Search for the cell housing the specified text and yield its [x, y] center coordinate. 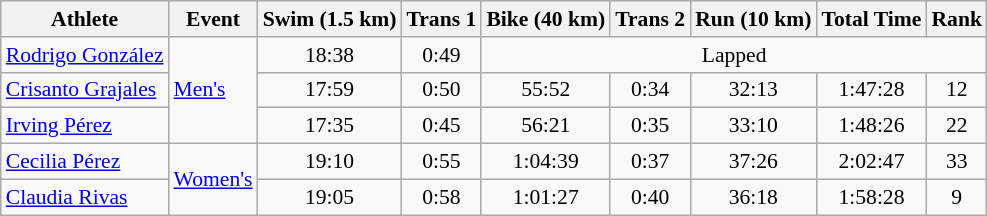
Swim (1.5 km) [330, 19]
1:47:28 [872, 90]
Rodrigo González [85, 55]
Lapped [734, 55]
22 [956, 126]
56:21 [546, 126]
33 [956, 162]
0:40 [650, 197]
0:35 [650, 126]
37:26 [753, 162]
0:34 [650, 90]
2:02:47 [872, 162]
Irving Pérez [85, 126]
1:01:27 [546, 197]
Crisanto Grajales [85, 90]
1:58:28 [872, 197]
Claudia Rivas [85, 197]
0:45 [441, 126]
17:59 [330, 90]
Cecilia Pérez [85, 162]
1:04:39 [546, 162]
19:05 [330, 197]
12 [956, 90]
9 [956, 197]
Rank [956, 19]
36:18 [753, 197]
19:10 [330, 162]
0:55 [441, 162]
1:48:26 [872, 126]
Run (10 km) [753, 19]
Trans 2 [650, 19]
Athlete [85, 19]
Event [214, 19]
Bike (40 km) [546, 19]
Women's [214, 180]
0:49 [441, 55]
0:58 [441, 197]
33:10 [753, 126]
17:35 [330, 126]
Men's [214, 90]
Trans 1 [441, 19]
Total Time [872, 19]
0:50 [441, 90]
0:37 [650, 162]
32:13 [753, 90]
18:38 [330, 55]
55:52 [546, 90]
